Pinpoint the cell where the given text exists, returning its [x, y] midpoint coordinate. 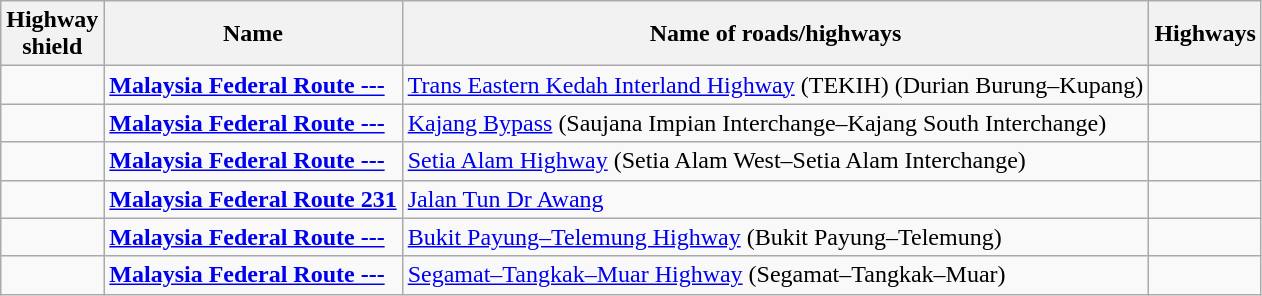
Malaysia Federal Route 231 [253, 199]
Jalan Tun Dr Awang [776, 199]
Setia Alam Highway (Setia Alam West–Setia Alam Interchange) [776, 161]
Bukit Payung–Telemung Highway (Bukit Payung–Telemung) [776, 237]
Segamat–Tangkak–Muar Highway (Segamat–Tangkak–Muar) [776, 275]
Name [253, 34]
Highways [1205, 34]
Name of roads/highways [776, 34]
Trans Eastern Kedah Interland Highway (TEKIH) (Durian Burung–Kupang) [776, 85]
Kajang Bypass (Saujana Impian Interchange–Kajang South Interchange) [776, 123]
Highway shield [52, 34]
